Output the (x, y) coordinate of the center of the cell containing the given text.  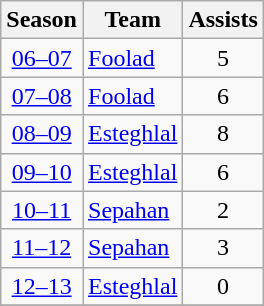
Assists (223, 20)
5 (223, 58)
11–12 (42, 248)
07–08 (42, 96)
0 (223, 286)
08–09 (42, 134)
Season (42, 20)
12–13 (42, 286)
3 (223, 248)
8 (223, 134)
09–10 (42, 172)
Team (132, 20)
2 (223, 210)
10–11 (42, 210)
06–07 (42, 58)
